Find where the given text appears and provide that cell's center as [X, Y] coordinate. 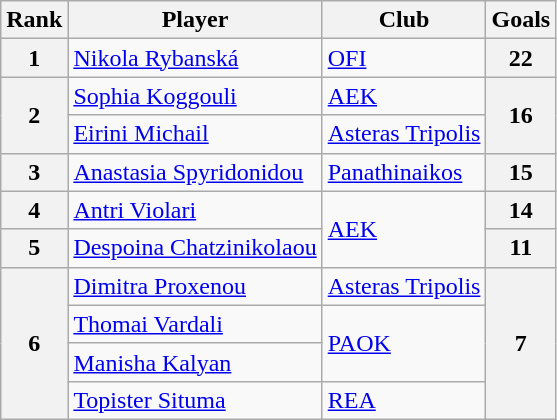
16 [521, 115]
3 [34, 172]
PAOK [404, 343]
1 [34, 58]
4 [34, 210]
Rank [34, 20]
22 [521, 58]
Club [404, 20]
2 [34, 115]
Thomai Vardali [195, 324]
7 [521, 343]
OFI [404, 58]
Despoina Chatzinikolaou [195, 248]
6 [34, 343]
Sophia Koggouli [195, 96]
14 [521, 210]
REA [404, 400]
15 [521, 172]
Anastasia Spyridonidou [195, 172]
11 [521, 248]
Nikola Rybanská [195, 58]
Eirini Michail [195, 134]
Dimitra Proxenou [195, 286]
Antri Violari [195, 210]
5 [34, 248]
Manisha Kalyan [195, 362]
Panathinaikos [404, 172]
Topister Situma [195, 400]
Player [195, 20]
Goals [521, 20]
